Pinpoint the cell where the given text exists, returning its (x, y) midpoint coordinate. 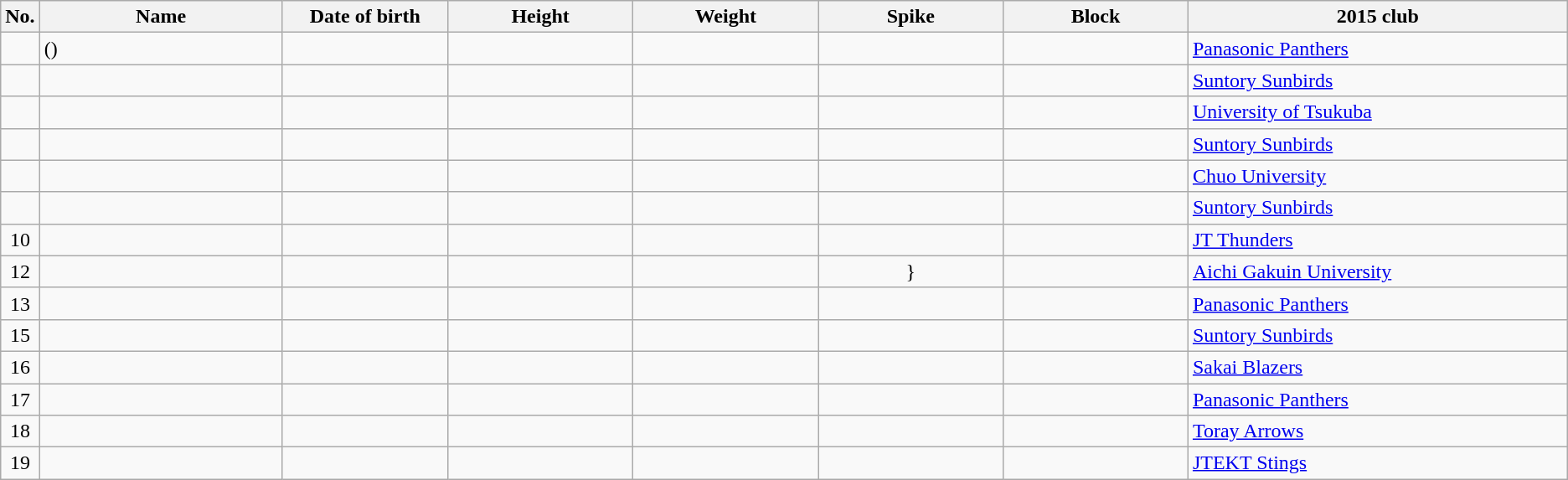
No. (20, 17)
13 (20, 303)
Sakai Blazers (1377, 367)
University of Tsukuba (1377, 112)
Aichi Gakuin University (1377, 271)
JT Thunders (1377, 240)
Chuo University (1377, 176)
16 (20, 367)
17 (20, 400)
15 (20, 335)
JTEKT Stings (1377, 463)
} (911, 271)
2015 club (1377, 17)
() (161, 49)
Block (1096, 17)
Height (539, 17)
18 (20, 431)
19 (20, 463)
Toray Arrows (1377, 431)
12 (20, 271)
10 (20, 240)
Date of birth (365, 17)
Name (161, 17)
Weight (725, 17)
Spike (911, 17)
